From the cell containing the given text, extract its center point as (x, y) coordinate. 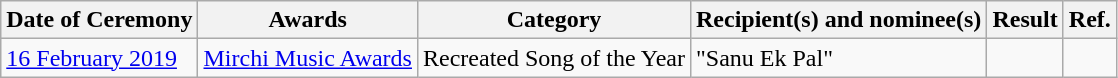
Category (554, 20)
16 February 2019 (100, 58)
Ref. (1090, 20)
Recipient(s) and nominee(s) (838, 20)
Mirchi Music Awards (308, 58)
Result (1025, 20)
"Sanu Ek Pal" (838, 58)
Recreated Song of the Year (554, 58)
Awards (308, 20)
Date of Ceremony (100, 20)
